Identify which cell holds the provided text, then report its (x, y) central coordinate. 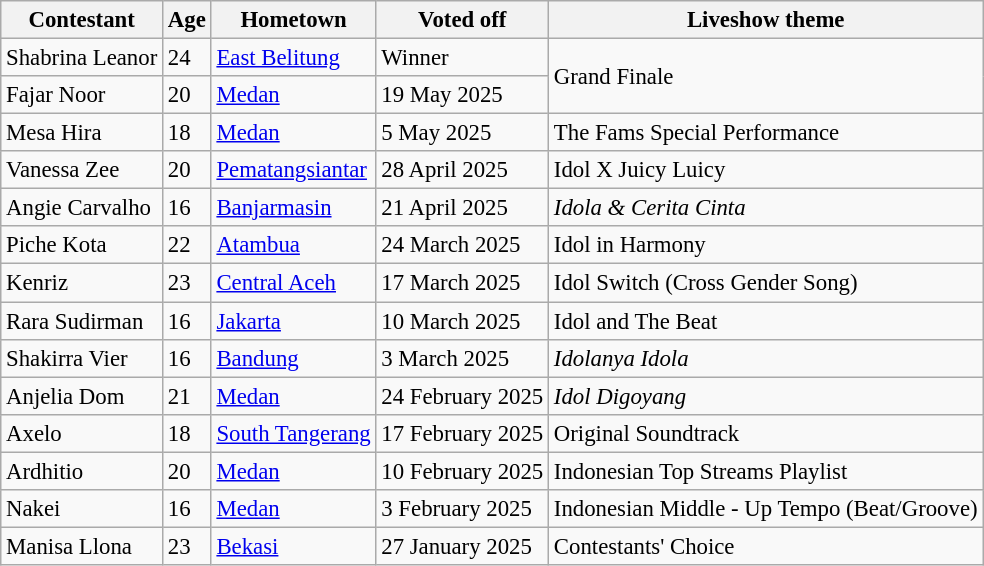
Grand Finale (766, 76)
South Tangerang (294, 433)
Piche Kota (82, 245)
Pematangsiantar (294, 170)
Contestant (82, 20)
Voted off (462, 20)
Ardhitio (82, 471)
24 March 2025 (462, 245)
Idola & Cerita Cinta (766, 208)
Shakirra Vier (82, 358)
Liveshow theme (766, 20)
Contestants' Choice (766, 546)
Idol Digoyang (766, 396)
21 April 2025 (462, 208)
Age (188, 20)
19 May 2025 (462, 95)
Idol in Harmony (766, 245)
Idol Switch (Cross Gender Song) (766, 283)
Fajar Noor (82, 95)
The Fams Special Performance (766, 133)
Winner (462, 58)
Idol X Juicy Luicy (766, 170)
Axelo (82, 433)
5 May 2025 (462, 133)
10 March 2025 (462, 321)
Idol and The Beat (766, 321)
Shabrina Leanor (82, 58)
28 April 2025 (462, 170)
21 (188, 396)
Nakei (82, 509)
Atambua (294, 245)
Idolanya Idola (766, 358)
East Belitung (294, 58)
Hometown (294, 20)
17 February 2025 (462, 433)
Jakarta (294, 321)
Indonesian Middle - Up Tempo (Beat/Groove) (766, 509)
17 March 2025 (462, 283)
Indonesian Top Streams Playlist (766, 471)
Manisa Llona (82, 546)
10 February 2025 (462, 471)
Angie Carvalho (82, 208)
22 (188, 245)
Bekasi (294, 546)
Mesa Hira (82, 133)
Rara Sudirman (82, 321)
24 February 2025 (462, 396)
Kenriz (82, 283)
Bandung (294, 358)
Banjarmasin (294, 208)
3 February 2025 (462, 509)
Central Aceh (294, 283)
Anjelia Dom (82, 396)
27 January 2025 (462, 546)
3 March 2025 (462, 358)
24 (188, 58)
Original Soundtrack (766, 433)
Vanessa Zee (82, 170)
